Identify which cell holds the provided text, then report its [X, Y] central coordinate. 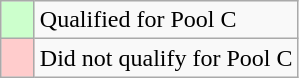
Qualified for Pool C [166, 20]
Did not qualify for Pool C [166, 58]
